Detect which cell encompasses the target text, then output its [x, y] center coordinate. 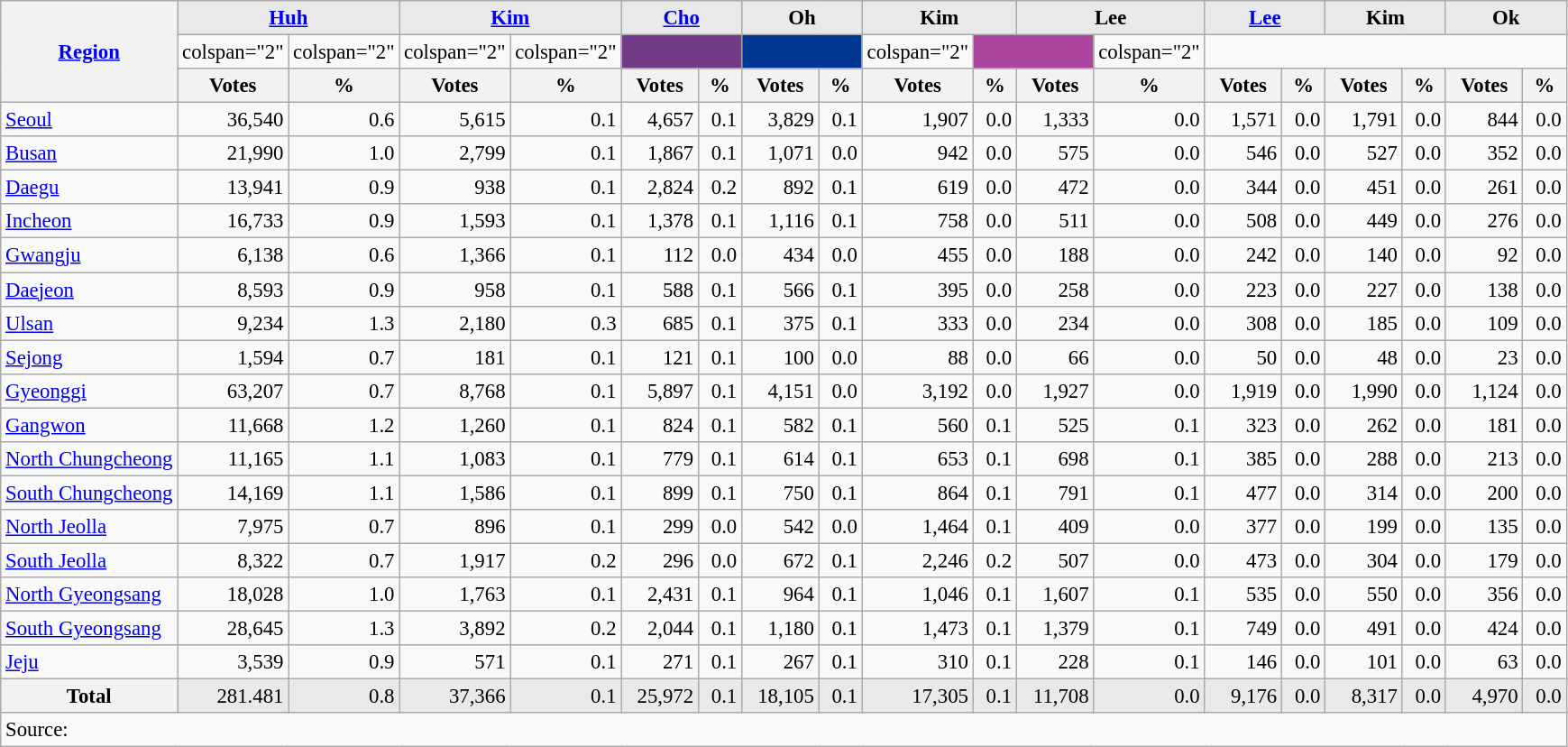
3,892 [454, 629]
9,176 [1243, 696]
614 [781, 459]
685 [660, 323]
844 [1484, 120]
424 [1484, 629]
261 [1484, 188]
791 [1055, 493]
16,733 [233, 221]
1,260 [454, 425]
262 [1364, 425]
507 [1055, 560]
121 [660, 357]
1,594 [233, 357]
1,593 [454, 221]
228 [1055, 662]
2,799 [454, 153]
749 [1243, 629]
13,941 [233, 188]
8,768 [454, 391]
8,322 [233, 560]
66 [1055, 357]
1,917 [454, 560]
964 [781, 595]
199 [1364, 527]
8,593 [233, 290]
Gangwon [89, 425]
1,124 [1484, 391]
Source: [784, 730]
267 [781, 662]
8,317 [1364, 696]
758 [918, 221]
1,046 [918, 595]
Sejong [89, 357]
0.8 [344, 696]
1.2 [344, 425]
1,791 [1364, 120]
Cho [682, 18]
779 [660, 459]
South Chungcheong [89, 493]
750 [781, 493]
234 [1055, 323]
571 [454, 662]
37,366 [454, 696]
455 [918, 255]
7,975 [233, 527]
9,234 [233, 323]
14,169 [233, 493]
525 [1055, 425]
899 [660, 493]
304 [1364, 560]
511 [1055, 221]
North Chungcheong [89, 459]
333 [918, 323]
South Jeolla [89, 560]
109 [1484, 323]
588 [660, 290]
1,071 [781, 153]
1,083 [454, 459]
472 [1055, 188]
Daegu [89, 188]
242 [1243, 255]
2,246 [918, 560]
527 [1364, 153]
28,645 [233, 629]
North Gyeongsang [89, 595]
Ok [1506, 18]
5,615 [454, 120]
88 [918, 357]
25,972 [660, 696]
1,366 [454, 255]
Gwangju [89, 255]
314 [1364, 493]
698 [1055, 459]
896 [454, 527]
223 [1243, 290]
Ulsan [89, 323]
535 [1243, 595]
17,305 [918, 696]
63,207 [233, 391]
0.3 [566, 323]
375 [781, 323]
281.481 [233, 696]
2,044 [660, 629]
18,105 [781, 696]
112 [660, 255]
Daejeon [89, 290]
4,970 [1484, 696]
5,897 [660, 391]
1,763 [454, 595]
575 [1055, 153]
258 [1055, 290]
21,990 [233, 153]
18,028 [233, 595]
11,165 [233, 459]
1,473 [918, 629]
2,431 [660, 595]
356 [1484, 595]
Oh [802, 18]
Incheon [89, 221]
200 [1484, 493]
140 [1364, 255]
1,607 [1055, 595]
288 [1364, 459]
South Gyeongsang [89, 629]
179 [1484, 560]
434 [781, 255]
1,116 [781, 221]
146 [1243, 662]
451 [1364, 188]
92 [1484, 255]
50 [1243, 357]
North Jeolla [89, 527]
Jeju [89, 662]
864 [918, 493]
308 [1243, 323]
1,990 [1364, 391]
323 [1243, 425]
560 [918, 425]
619 [918, 188]
449 [1364, 221]
1,571 [1243, 120]
3,539 [233, 662]
Gyeonggi [89, 391]
938 [454, 188]
Busan [89, 153]
409 [1055, 527]
473 [1243, 560]
824 [660, 425]
672 [781, 560]
11,668 [233, 425]
582 [781, 425]
296 [660, 560]
23 [1484, 357]
491 [1364, 629]
1,907 [918, 120]
101 [1364, 662]
310 [918, 662]
1,180 [781, 629]
344 [1243, 188]
550 [1364, 595]
385 [1243, 459]
1,586 [454, 493]
653 [918, 459]
36,540 [233, 120]
542 [781, 527]
566 [781, 290]
4,657 [660, 120]
508 [1243, 221]
1,378 [660, 221]
299 [660, 527]
Seoul [89, 120]
185 [1364, 323]
1,379 [1055, 629]
1,927 [1055, 391]
213 [1484, 459]
3,192 [918, 391]
227 [1364, 290]
352 [1484, 153]
1,867 [660, 153]
477 [1243, 493]
958 [454, 290]
6,138 [233, 255]
Total [89, 696]
3,829 [781, 120]
Huh [289, 18]
48 [1364, 357]
188 [1055, 255]
1,464 [918, 527]
135 [1484, 527]
63 [1484, 662]
546 [1243, 153]
892 [781, 188]
2,180 [454, 323]
4,151 [781, 391]
138 [1484, 290]
2,824 [660, 188]
100 [781, 357]
1,919 [1243, 391]
395 [918, 290]
1,333 [1055, 120]
271 [660, 662]
276 [1484, 221]
377 [1243, 527]
11,708 [1055, 696]
Region [89, 52]
942 [918, 153]
